Pinpoint the cell where the given text exists, returning its [x, y] midpoint coordinate. 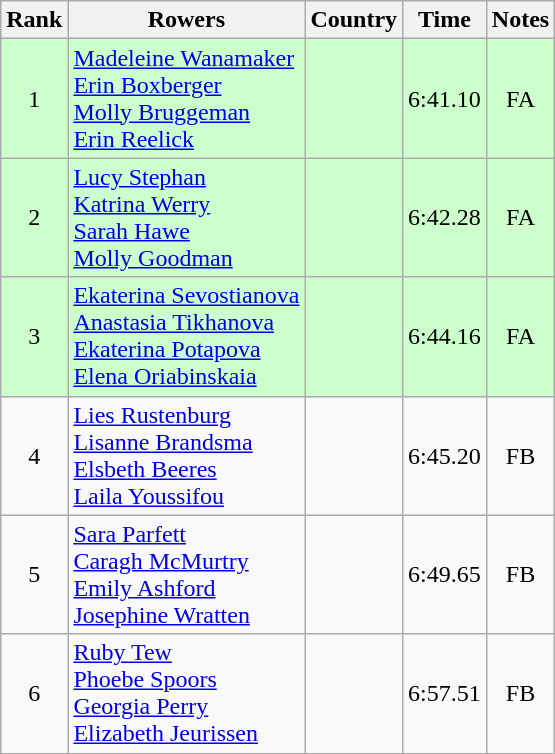
6:49.65 [445, 574]
Sara ParfettCaragh McMurtryEmily AshfordJosephine Wratten [186, 574]
Lucy StephanKatrina WerrySarah HaweMolly Goodman [186, 218]
1 [34, 98]
2 [34, 218]
6:42.28 [445, 218]
4 [34, 456]
6 [34, 694]
6:45.20 [445, 456]
Notes [520, 20]
6:41.10 [445, 98]
5 [34, 574]
Ekaterina SevostianovaAnastasia TikhanovaEkaterina PotapovaElena Oriabinskaia [186, 336]
Ruby TewPhoebe SpoorsGeorgia PerryElizabeth Jeurissen [186, 694]
3 [34, 336]
Madeleine WanamakerErin BoxbergerMolly BruggemanErin Reelick [186, 98]
Lies RustenburgLisanne BrandsmaElsbeth BeeresLaila Youssifou [186, 456]
6:57.51 [445, 694]
Rank [34, 20]
Time [445, 20]
Rowers [186, 20]
6:44.16 [445, 336]
Country [354, 20]
